Identify which cell holds the provided text, then report its [x, y] central coordinate. 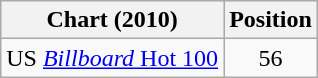
Position [271, 20]
US Billboard Hot 100 [112, 58]
56 [271, 58]
Chart (2010) [112, 20]
